Return (x, y) of the center of cell containing provided text 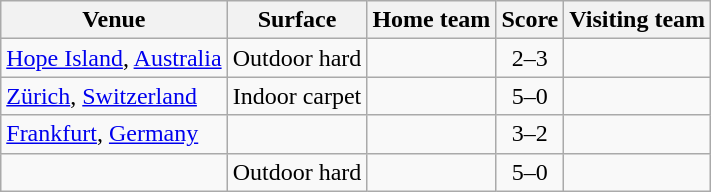
Visiting team (638, 20)
Home team (432, 20)
3–2 (530, 134)
Hope Island, Australia (114, 58)
2–3 (530, 58)
Indoor carpet (297, 96)
Zürich, Switzerland (114, 96)
Frankfurt, Germany (114, 134)
Surface (297, 20)
Score (530, 20)
Venue (114, 20)
